Detect which cell encompasses the target text, then output its (X, Y) center coordinate. 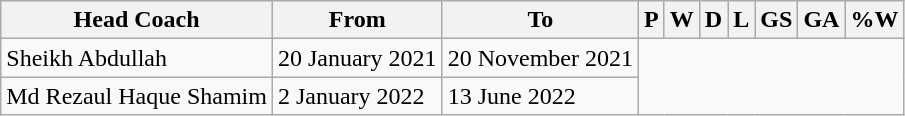
W (682, 20)
%W (874, 20)
D (713, 20)
2 January 2022 (357, 96)
20 January 2021 (357, 58)
20 November 2021 (540, 58)
Sheikh Abdullah (137, 58)
P (652, 20)
To (540, 20)
GA (822, 20)
Head Coach (137, 20)
L (742, 20)
GS (776, 20)
13 June 2022 (540, 96)
From (357, 20)
Md Rezaul Haque Shamim (137, 96)
